Capture the cell that displays the provided text and extract its [x, y] central coordinate. 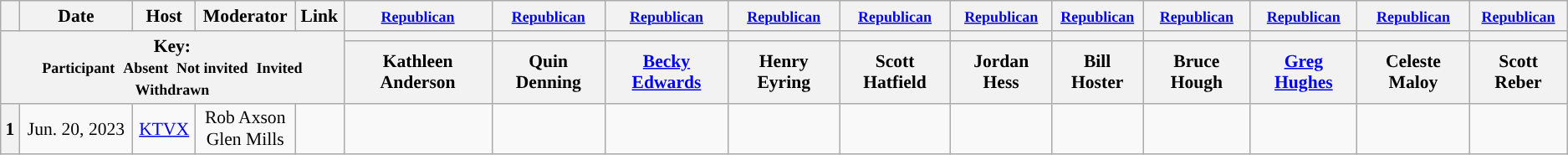
Moderator [246, 16]
Link [319, 16]
Date [76, 16]
Greg Hughes [1303, 72]
Rob AxsonGlen Mills [246, 129]
Quin Denning [549, 72]
Key: Participant Absent Not invited Invited Withdrawn [172, 67]
Becky Edwards [667, 72]
Jordan Hess [1000, 72]
Henry Eyring [784, 72]
Scott Reber [1518, 72]
Jun. 20, 2023 [76, 129]
Host [164, 16]
KTVX [164, 129]
Bill Hoster [1097, 72]
Scott Hatfield [895, 72]
Kathleen Anderson [418, 72]
Bruce Hough [1198, 72]
Celeste Maloy [1413, 72]
1 [10, 129]
